Extract the [X, Y] coordinate from the center of the cell holding the provided text.  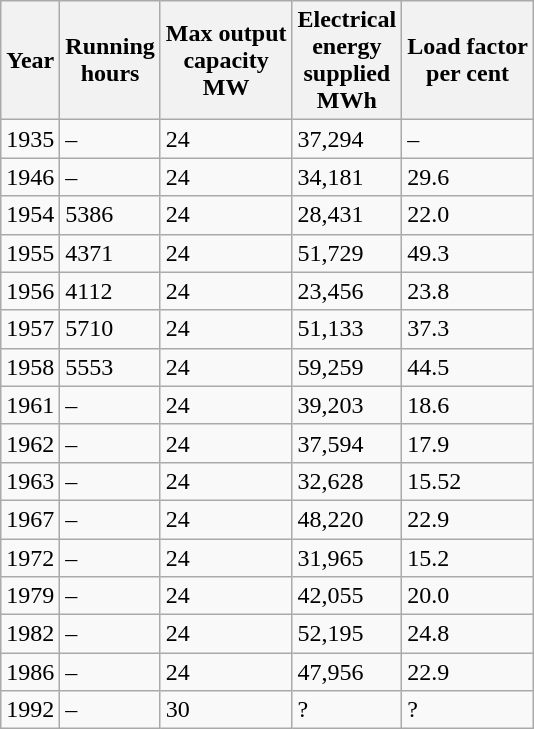
29.6 [468, 177]
1972 [30, 557]
31,965 [347, 557]
32,628 [347, 481]
48,220 [347, 519]
1954 [30, 215]
Runninghours [110, 60]
23,456 [347, 291]
44.5 [468, 367]
1963 [30, 481]
1961 [30, 405]
4112 [110, 291]
1982 [30, 634]
22.0 [468, 215]
15.52 [468, 481]
37,294 [347, 139]
42,055 [347, 596]
1967 [30, 519]
34,181 [347, 177]
37.3 [468, 329]
1986 [30, 672]
20.0 [468, 596]
37,594 [347, 443]
47,956 [347, 672]
51,729 [347, 253]
1957 [30, 329]
1979 [30, 596]
30 [226, 710]
ElectricalenergysuppliedMWh [347, 60]
1992 [30, 710]
1946 [30, 177]
1958 [30, 367]
Year [30, 60]
5553 [110, 367]
15.2 [468, 557]
5386 [110, 215]
4371 [110, 253]
Load factorper cent [468, 60]
23.8 [468, 291]
39,203 [347, 405]
17.9 [468, 443]
Max outputcapacityMW [226, 60]
1935 [30, 139]
24.8 [468, 634]
49.3 [468, 253]
5710 [110, 329]
28,431 [347, 215]
1955 [30, 253]
52,195 [347, 634]
18.6 [468, 405]
51,133 [347, 329]
59,259 [347, 367]
1956 [30, 291]
1962 [30, 443]
